Detect which cell encompasses the target text, then output its [x, y] center coordinate. 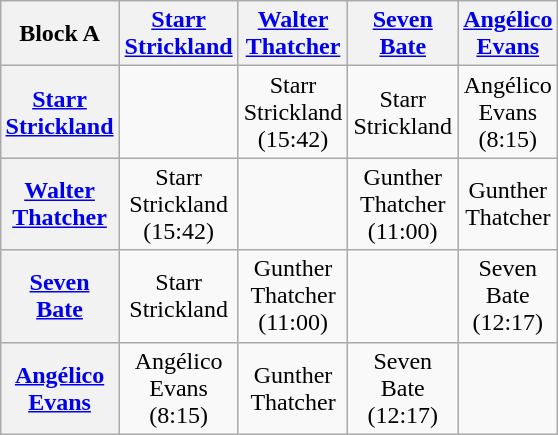
Block A [60, 34]
